Output the [x, y] coordinate of the center of the cell containing the given text.  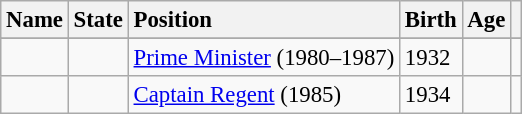
Captain Regent (1985) [264, 95]
State [98, 20]
Birth [432, 20]
Position [264, 20]
Age [486, 20]
Prime Minister (1980–1987) [264, 58]
1932 [432, 58]
1934 [432, 95]
Name [35, 20]
